Scan for the cell matching the given text and deliver its (x, y) coordinate at center. 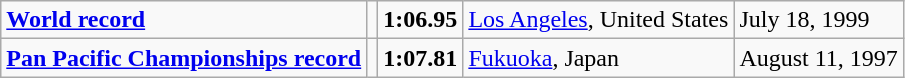
World record (184, 20)
August 11, 1997 (819, 58)
Los Angeles, United States (598, 20)
1:07.81 (420, 58)
1:06.95 (420, 20)
July 18, 1999 (819, 20)
Fukuoka, Japan (598, 58)
Pan Pacific Championships record (184, 58)
